Provide the (X, Y) coordinate of the cell's center where the given text is located.  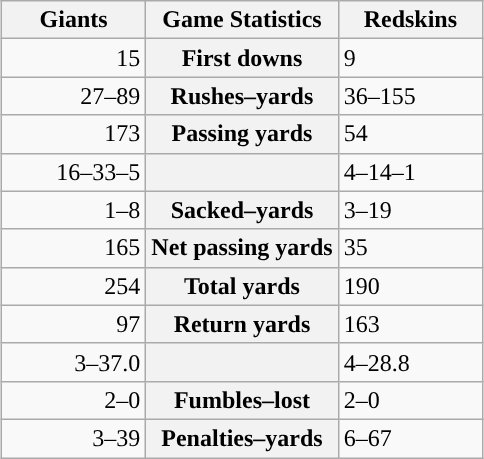
27–89 (73, 96)
Penalties–yards (242, 438)
Fumbles–lost (242, 400)
Sacked–yards (242, 210)
163 (410, 324)
4–28.8 (410, 362)
3–37.0 (73, 362)
3–19 (410, 210)
36–155 (410, 96)
Return yards (242, 324)
4–14–1 (410, 172)
Rushes–yards (242, 96)
First downs (242, 58)
165 (73, 248)
6–67 (410, 438)
16–33–5 (73, 172)
173 (73, 134)
Giants (73, 20)
190 (410, 286)
9 (410, 58)
15 (73, 58)
Total yards (242, 286)
254 (73, 286)
3–39 (73, 438)
1–8 (73, 210)
35 (410, 248)
97 (73, 324)
Net passing yards (242, 248)
Redskins (410, 20)
Passing yards (242, 134)
Game Statistics (242, 20)
54 (410, 134)
